Locate the cell with the specified text and output its [X, Y] center coordinate. 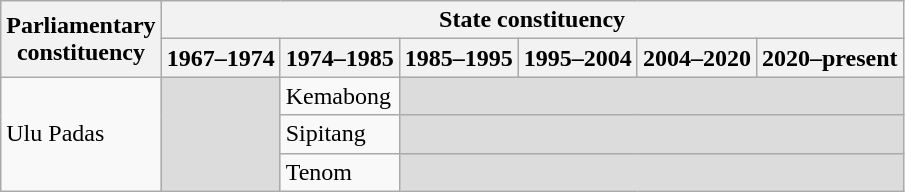
Parliamentaryconstituency [81, 39]
1974–1985 [340, 58]
1967–1974 [220, 58]
State constituency [532, 20]
Kemabong [340, 96]
2020–present [830, 58]
Ulu Padas [81, 134]
1985–1995 [458, 58]
Tenom [340, 172]
2004–2020 [696, 58]
Sipitang [340, 134]
1995–2004 [578, 58]
